Find where the given text appears and provide that cell's center as [x, y] coordinate. 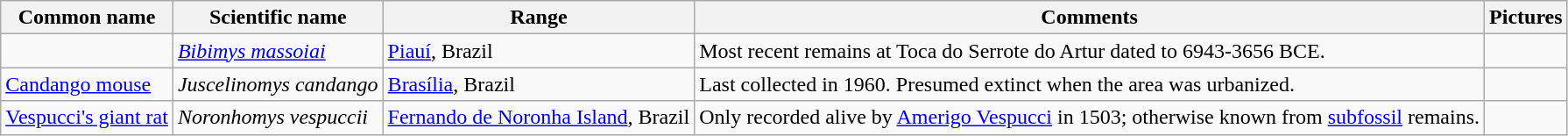
Pictures [1526, 18]
Bibimys massoiai [278, 51]
Only recorded alive by Amerigo Vespucci in 1503; otherwise known from subfossil remains. [1090, 118]
Comments [1090, 18]
Piauí, Brazil [539, 51]
Last collected in 1960. Presumed extinct when the area was urbanized. [1090, 84]
Vespucci's giant rat [88, 118]
Noronhomys vespuccii [278, 118]
Fernando de Noronha Island, Brazil [539, 118]
Common name [88, 18]
Candango mouse [88, 84]
Juscelinomys candango [278, 84]
Scientific name [278, 18]
Most recent remains at Toca do Serrote do Artur dated to 6943-3656 BCE. [1090, 51]
Range [539, 18]
Brasília, Brazil [539, 84]
